Locate the cell with the specified text and output its (x, y) center coordinate. 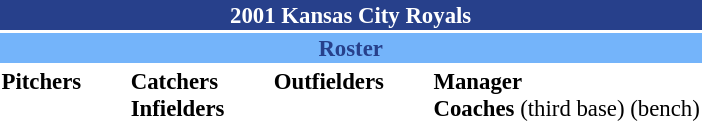
Roster (350, 48)
2001 Kansas City Royals (350, 15)
